Locate the cell with the specified text and output its (x, y) center coordinate. 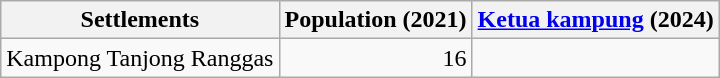
Population (2021) (376, 20)
Ketua kampung (2024) (596, 20)
Settlements (140, 20)
Kampong Tanjong Ranggas (140, 58)
16 (376, 58)
